Capture the cell that displays the provided text and extract its (x, y) central coordinate. 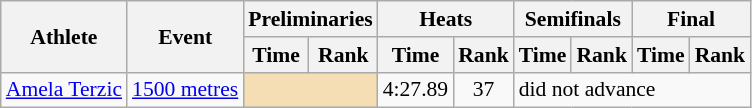
4:27.89 (416, 90)
Final (691, 19)
Athlete (64, 36)
1500 metres (185, 90)
did not advance (632, 90)
37 (484, 90)
Amela Terzic (64, 90)
Event (185, 36)
Heats (446, 19)
Preliminaries (310, 19)
Semifinals (573, 19)
